Provide the [X, Y] coordinate of the cell's center where the given text is located.  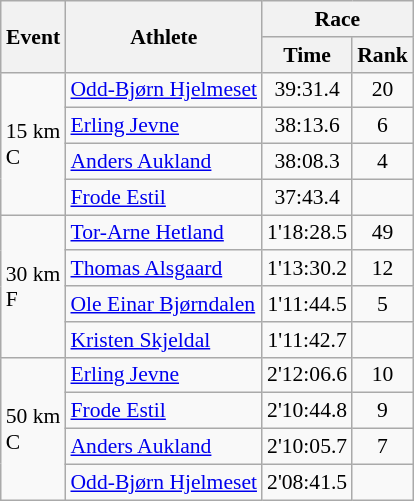
6 [382, 126]
Event [34, 36]
10 [382, 375]
Athlete [164, 36]
5 [382, 304]
2'12:06.6 [307, 375]
7 [382, 447]
2'10:44.8 [307, 411]
30 km F [34, 286]
1'18:28.5 [307, 233]
12 [382, 269]
4 [382, 162]
39:31.4 [307, 90]
20 [382, 90]
Thomas Alsgaard [164, 269]
Kristen Skjeldal [164, 340]
1'11:42.7 [307, 340]
37:43.4 [307, 197]
9 [382, 411]
Ole Einar Bjørndalen [164, 304]
50 km C [34, 428]
38:08.3 [307, 162]
Rank [382, 55]
2'08:41.5 [307, 482]
Time [307, 55]
38:13.6 [307, 126]
1'13:30.2 [307, 269]
Race [338, 19]
49 [382, 233]
2'10:05.7 [307, 447]
Tor-Arne Hetland [164, 233]
1'11:44.5 [307, 304]
15 km C [34, 143]
